Provide the [x, y] coordinate of the cell's center where the given text is located.  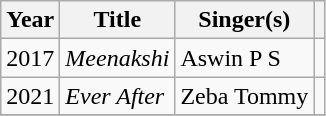
Singer(s) [244, 20]
Ever After [118, 96]
Meenakshi [118, 58]
Title [118, 20]
2021 [30, 96]
Year [30, 20]
Aswin P S [244, 58]
2017 [30, 58]
Zeba Tommy [244, 96]
